Return the (X, Y) coordinate for the center point of the cell that contains the specified text.  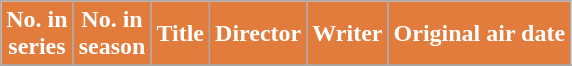
No. inseason (112, 34)
Director (258, 34)
Writer (348, 34)
Title (180, 34)
Original air date (480, 34)
No. inseries (37, 34)
